Determine the [X, Y] coordinate at the center of the cell enclosing the given text.  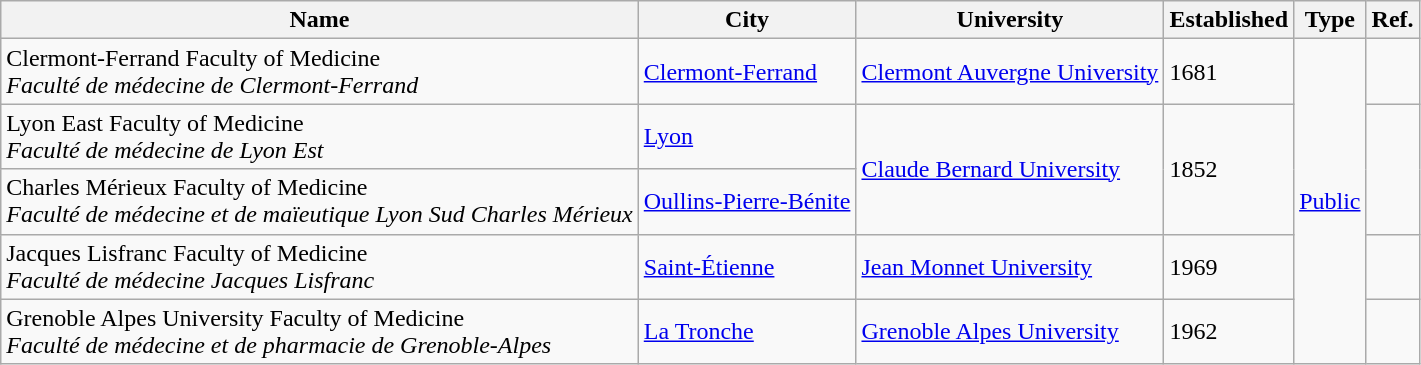
Saint-Étienne [747, 266]
Public [1330, 202]
Established [1229, 20]
Claude Bernard University [1010, 169]
Lyon [747, 136]
Grenoble Alpes University Faculty of MedicineFaculté de médecine et de pharmacie de Grenoble-Alpes [320, 332]
1969 [1229, 266]
Lyon East Faculty of MedicineFaculté de médecine de Lyon Est [320, 136]
Jean Monnet University [1010, 266]
Grenoble Alpes University [1010, 332]
Oullins-Pierre-Bénite [747, 202]
University [1010, 20]
Clermont-Ferrand Faculty of MedicineFaculté de médecine de Clermont-Ferrand [320, 72]
Name [320, 20]
Charles Mérieux Faculty of MedicineFaculté de médecine et de maïeutique Lyon Sud Charles Mérieux [320, 202]
Jacques Lisfranc Faculty of MedicineFaculté de médecine Jacques Lisfranc [320, 266]
1681 [1229, 72]
1852 [1229, 169]
Ref. [1392, 20]
City [747, 20]
Clermont-Ferrand [747, 72]
La Tronche [747, 332]
1962 [1229, 332]
Type [1330, 20]
Clermont Auvergne University [1010, 72]
